Locate the cell with the specified text and output its [x, y] center coordinate. 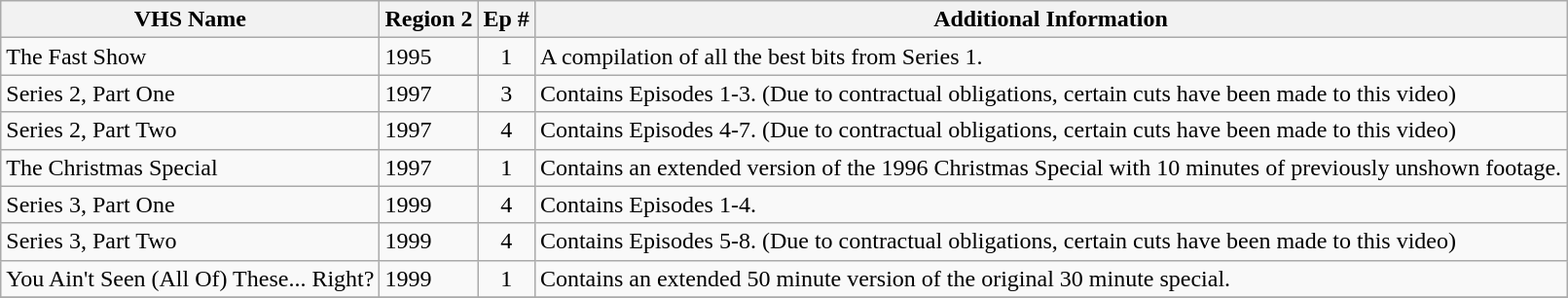
Contains Episodes 1-4. [1050, 205]
Contains Episodes 4-7. (Due to contractual obligations, certain cuts have been made to this video) [1050, 130]
Contains Episodes 5-8. (Due to contractual obligations, certain cuts have been made to this video) [1050, 242]
1995 [428, 56]
VHS Name [191, 19]
Contains an extended version of the 1996 Christmas Special with 10 minutes of previously unshown footage. [1050, 168]
Contains an extended 50 minute version of the original 30 minute special. [1050, 279]
A compilation of all the best bits from Series 1. [1050, 56]
The Fast Show [191, 56]
Series 3, Part Two [191, 242]
3 [506, 93]
Region 2 [428, 19]
Contains Episodes 1-3. (Due to contractual obligations, certain cuts have been made to this video) [1050, 93]
Ep # [506, 19]
Series 3, Part One [191, 205]
Series 2, Part Two [191, 130]
The Christmas Special [191, 168]
Series 2, Part One [191, 93]
You Ain't Seen (All Of) These... Right? [191, 279]
Additional Information [1050, 19]
